Provide the (X, Y) coordinate of the cell's center where the given text is located.  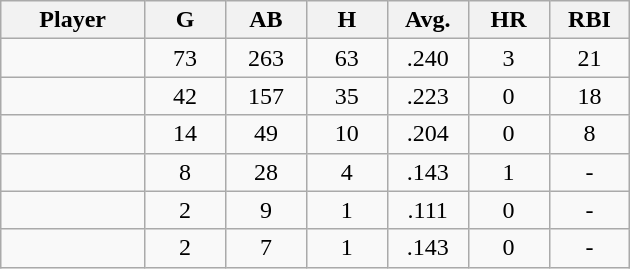
3 (508, 58)
.223 (428, 96)
4 (346, 172)
14 (186, 134)
.111 (428, 210)
AB (266, 20)
Player (73, 20)
9 (266, 210)
.204 (428, 134)
G (186, 20)
.240 (428, 58)
73 (186, 58)
35 (346, 96)
10 (346, 134)
157 (266, 96)
42 (186, 96)
Avg. (428, 20)
63 (346, 58)
21 (590, 58)
18 (590, 96)
H (346, 20)
RBI (590, 20)
HR (508, 20)
7 (266, 248)
49 (266, 134)
263 (266, 58)
28 (266, 172)
